From the cell containing the given text, extract its center point as [X, Y] coordinate. 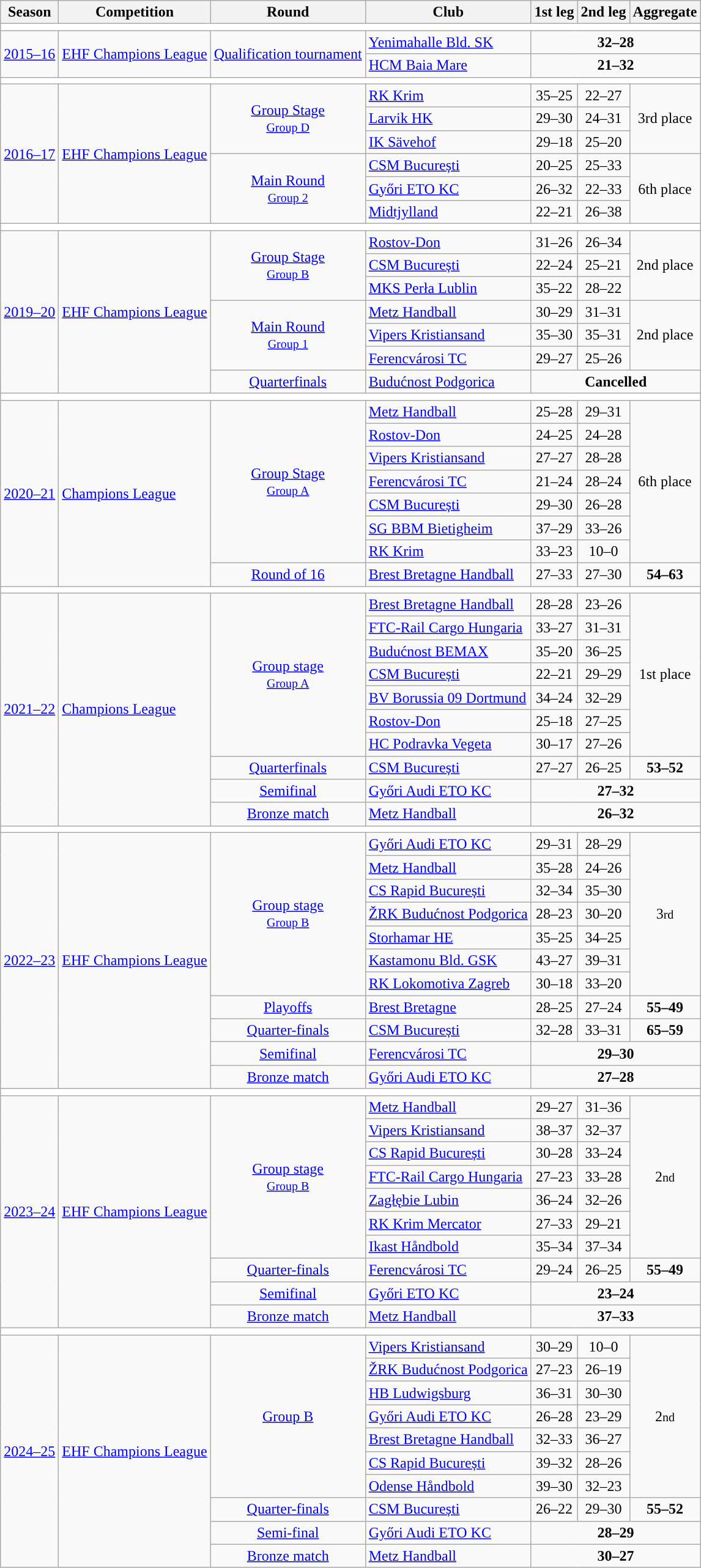
25–33 [603, 165]
27–25 [603, 721]
33–20 [603, 984]
36–24 [554, 1200]
Group stageGroup A [287, 675]
35–22 [554, 289]
Main RoundGroup 2 [287, 188]
1st place [665, 675]
Larvik HK [448, 119]
25–21 [603, 265]
28–22 [603, 289]
IK Sävehof [448, 142]
Storhamar HE [448, 937]
37–29 [554, 528]
21–32 [615, 65]
MKS Perła Lublin [448, 289]
2016–17 [29, 153]
35–31 [603, 335]
RK Lokomotiva Zagreb [448, 984]
HCM Baia Mare [448, 65]
33–27 [554, 628]
37–34 [603, 1246]
Round of 16 [287, 574]
23–24 [615, 1293]
54–63 [665, 574]
35–34 [554, 1246]
53–52 [665, 767]
32–37 [603, 1130]
22–27 [603, 95]
39–32 [554, 1463]
Main RoundGroup 1 [287, 335]
22–24 [554, 265]
24–25 [554, 435]
2023–24 [29, 1212]
Group B [287, 1416]
30–18 [554, 984]
24–26 [603, 867]
22–33 [603, 188]
Budućnost BEMAX [448, 651]
55–52 [665, 1509]
2019–20 [29, 311]
33–28 [603, 1177]
38–37 [554, 1130]
28–26 [603, 1463]
30–27 [615, 1556]
24–28 [603, 435]
31–26 [554, 242]
Season [29, 12]
25–28 [554, 412]
26–22 [554, 1509]
30–20 [603, 914]
36–27 [603, 1440]
27–28 [615, 1077]
Midtjylland [448, 212]
Cancelled [615, 382]
32–33 [554, 1440]
34–24 [554, 698]
28–23 [554, 914]
28–25 [554, 1007]
29–24 [554, 1270]
Qualification tournament [287, 54]
2020–21 [29, 493]
35–28 [554, 867]
24–31 [603, 119]
30–28 [554, 1153]
RK Krim Mercator [448, 1223]
Group StageGroup D [287, 119]
25–18 [554, 721]
3rd [665, 914]
1st leg [554, 12]
29–29 [603, 675]
Yenimahalle Bld. SK [448, 42]
27–30 [603, 574]
29–18 [554, 142]
HB Ludwigsburg [448, 1393]
23–29 [603, 1416]
37–33 [615, 1317]
27–24 [603, 1007]
33–31 [603, 1030]
21–24 [554, 481]
Round [287, 12]
32–34 [554, 890]
Club [448, 12]
34–25 [603, 937]
Ikast Håndbold [448, 1246]
30–30 [603, 1393]
39–30 [554, 1486]
27–32 [615, 791]
Budućnost Podgorica [448, 382]
Zagłębie Lubin [448, 1200]
33–26 [603, 528]
2nd leg [603, 12]
27–26 [603, 744]
26–38 [603, 212]
3rd place [665, 119]
BV Borussia 09 Dortmund [448, 698]
2015–16 [29, 54]
33–23 [554, 551]
30–17 [554, 744]
Kastamonu Bld. GSK [448, 961]
28–24 [603, 481]
2024–25 [29, 1452]
Semi-final [287, 1533]
HC Podravka Vegeta [448, 744]
23–26 [603, 605]
43–27 [554, 961]
36–25 [603, 651]
32–23 [603, 1486]
Odense Håndbold [448, 1486]
35–20 [554, 651]
2022–23 [29, 960]
32–29 [603, 698]
39–31 [603, 961]
Playoffs [287, 1007]
33–24 [603, 1153]
Group StageGroup B [287, 265]
Aggregate [665, 12]
32–26 [603, 1200]
65–59 [665, 1030]
Group StageGroup A [287, 481]
26–34 [603, 242]
26–19 [603, 1370]
31–36 [603, 1107]
20–25 [554, 165]
SG BBM Bietigheim [448, 528]
Brest Bretagne [448, 1007]
25–26 [603, 358]
Competition [135, 12]
2021–22 [29, 709]
29–21 [603, 1223]
36–31 [554, 1393]
25–20 [603, 142]
